Find where the given text appears and provide that cell's center as (X, Y) coordinate. 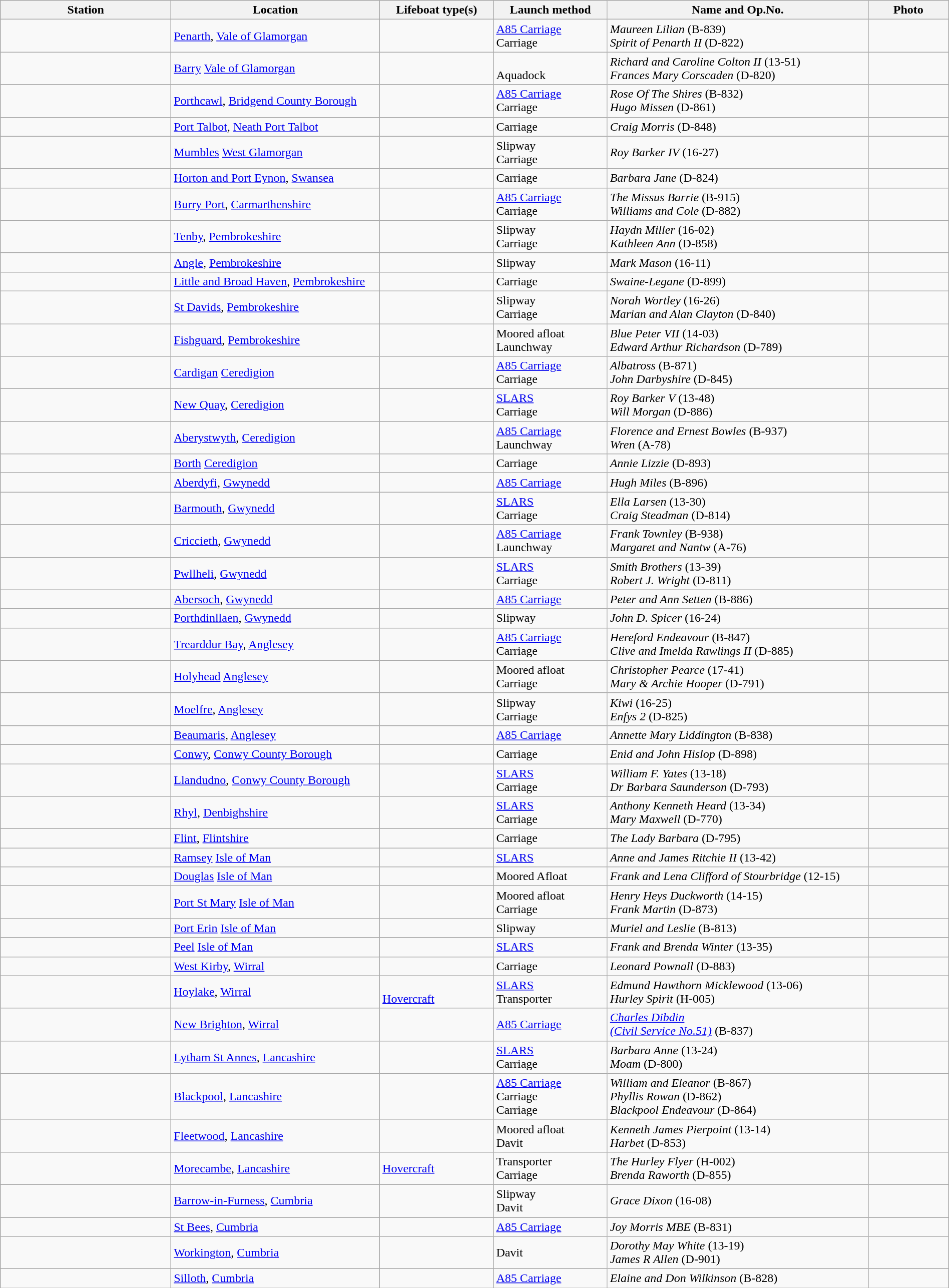
Ramsey Isle of Man (275, 857)
Lifeboat type(s) (436, 10)
Lytham St Annes, Lancashire (275, 1057)
The Lady Barbara (D-795) (738, 838)
Penarth, Vale of Glamorgan (275, 36)
Silloth, Cumbria (275, 1278)
Annie Lizzie (D-893) (738, 464)
Moelfre, Anglesey (275, 709)
Leonard Pownall (D-883) (738, 966)
Little and Broad Haven, Pembrokeshire (275, 281)
Flint, Flintshire (275, 838)
Criccieth, Gwynedd (275, 541)
Station (86, 10)
Blackpool, Lancashire (275, 1096)
Peter and Ann Setten (B-886) (738, 599)
Barrow-in-Furness, Cumbria (275, 1200)
Rhyl, Denbighshire (275, 813)
St Davids, Pembrokeshire (275, 307)
St Bees, Cumbria (275, 1227)
William F. Yates (13-18)Dr Barbara Saunderson (D-793) (738, 780)
Port Erin Isle of Man (275, 928)
John D. Spicer (16-24) (738, 618)
Beaumaris, Anglesey (275, 735)
Joy Morris MBE (B-831) (738, 1227)
Morecambe, Lancashire (275, 1168)
New Brighton, Wirral (275, 1024)
Pwllheli, Gwynedd (275, 574)
Maureen Lilian (B-839)Spirit of Penarth II (D-822) (738, 36)
Tenby, Pembrokeshire (275, 236)
Mumbles West Glamorgan (275, 152)
Roy Barker IV (16-27) (738, 152)
Mark Mason (16-11) (738, 262)
Hugh Miles (B-896) (738, 483)
Hereford Endeavour (B-847)Clive and Imelda Rawlings II (D-885) (738, 644)
Hoylake, Wirral (275, 992)
Frank and Lena Clifford of Stourbridge (12-15) (738, 877)
Moored afloatLaunchway (551, 339)
Blue Peter VII (14-03)Edward Arthur Richardson (D-789) (738, 339)
Rose Of The Shires (B-832)Hugo Missen (D-861) (738, 101)
Richard and Caroline Colton II (13-51)Frances Mary Corscaden (D-820) (738, 68)
Douglas Isle of Man (275, 877)
William and Eleanor (B-867)Phyllis Rowan (D-862)Blackpool Endeavour (D-864) (738, 1096)
A85 CarriageCarriageCarriage (551, 1096)
Anne and James Ritchie II (13-42) (738, 857)
SlipwayDavit (551, 1200)
The Missus Barrie (B-915)Williams and Cole (D-882) (738, 204)
Dorothy May White (13-19)James R Allen (D-901) (738, 1252)
Ella Larsen (13-30)Craig Steadman (D-814) (738, 509)
Craig Morris (D-848) (738, 127)
Henry Heys Duckworth (14-15) Frank Martin (D-873) (738, 902)
Annette Mary Liddington (B-838) (738, 735)
Edmund Hawthorn Micklewood (13-06)Hurley Spirit (H-005) (738, 992)
Aquadock (551, 68)
TransporterCarriage (551, 1168)
Frank Townley (B-938)Margaret and Nantw (A-76) (738, 541)
Smith Brothers (13-39)Robert J. Wright (D-811) (738, 574)
Fishguard, Pembrokeshire (275, 339)
Florence and Ernest Bowles (B-937)Wren (A-78) (738, 438)
Location (275, 10)
Barbara Anne (13-24)Moam (D-800) (738, 1057)
Port Talbot, Neath Port Talbot (275, 127)
Slipway Carriage (551, 709)
Barbara Jane (D-824) (738, 178)
Aberystwyth, Ceredigion (275, 438)
The Hurley Flyer (H-002)Brenda Raworth (D-855) (738, 1168)
Anthony Kenneth Heard (13-34)Mary Maxwell (D-770) (738, 813)
Peel Isle of Man (275, 947)
Christopher Pearce (17-41)Mary & Archie Hooper (D-791) (738, 677)
Workington, Cumbria (275, 1252)
Albatross (B-871)John Darbyshire (D-845) (738, 372)
Horton and Port Eynon, Swansea (275, 178)
Aberdyfi, Gwynedd (275, 483)
Barmouth, Gwynedd (275, 509)
Muriel and Leslie (B-813) (738, 928)
Moored Afloat (551, 877)
Roy Barker V (13-48)Will Morgan (D-886) (738, 405)
Borth Ceredigion (275, 464)
Holyhead Anglesey (275, 677)
Haydn Miller (16-02)Kathleen Ann (D-858) (738, 236)
Cardigan Ceredigion (275, 372)
Conwy, Conwy County Borough (275, 754)
Grace Dixon (16-08) (738, 1200)
Port St Mary Isle of Man (275, 902)
Kenneth James Pierpoint (13-14)Harbet (D-853) (738, 1135)
West Kirby, Wirral (275, 966)
Angle, Pembrokeshire (275, 262)
Name and Op.No. (738, 10)
Trearddur Bay, Anglesey (275, 644)
Swaine-Legane (D-899) (738, 281)
Enid and John Hislop (D-898) (738, 754)
Davit (551, 1252)
Fleetwood, Lancashire (275, 1135)
Porthdinllaen, Gwynedd (275, 618)
Barry Vale of Glamorgan (275, 68)
Elaine and Don Wilkinson (B-828) (738, 1278)
Frank and Brenda Winter (13-35) (738, 947)
Charles Dibdin(Civil Service No.51) (B-837) (738, 1024)
Porthcawl, Bridgend County Borough (275, 101)
Norah Wortley (16-26)Marian and Alan Clayton (D-840) (738, 307)
New Quay, Ceredigion (275, 405)
Llandudno, Conwy County Borough (275, 780)
Abersoch, Gwynedd (275, 599)
Moored afloatDavit (551, 1135)
Launch method (551, 10)
Photo (908, 10)
Burry Port, Carmarthenshire (275, 204)
Kiwi (16-25)Enfys 2 (D-825) (738, 709)
SLARSTransporter (551, 992)
